Search for the cell housing the specified text and yield its (X, Y) center coordinate. 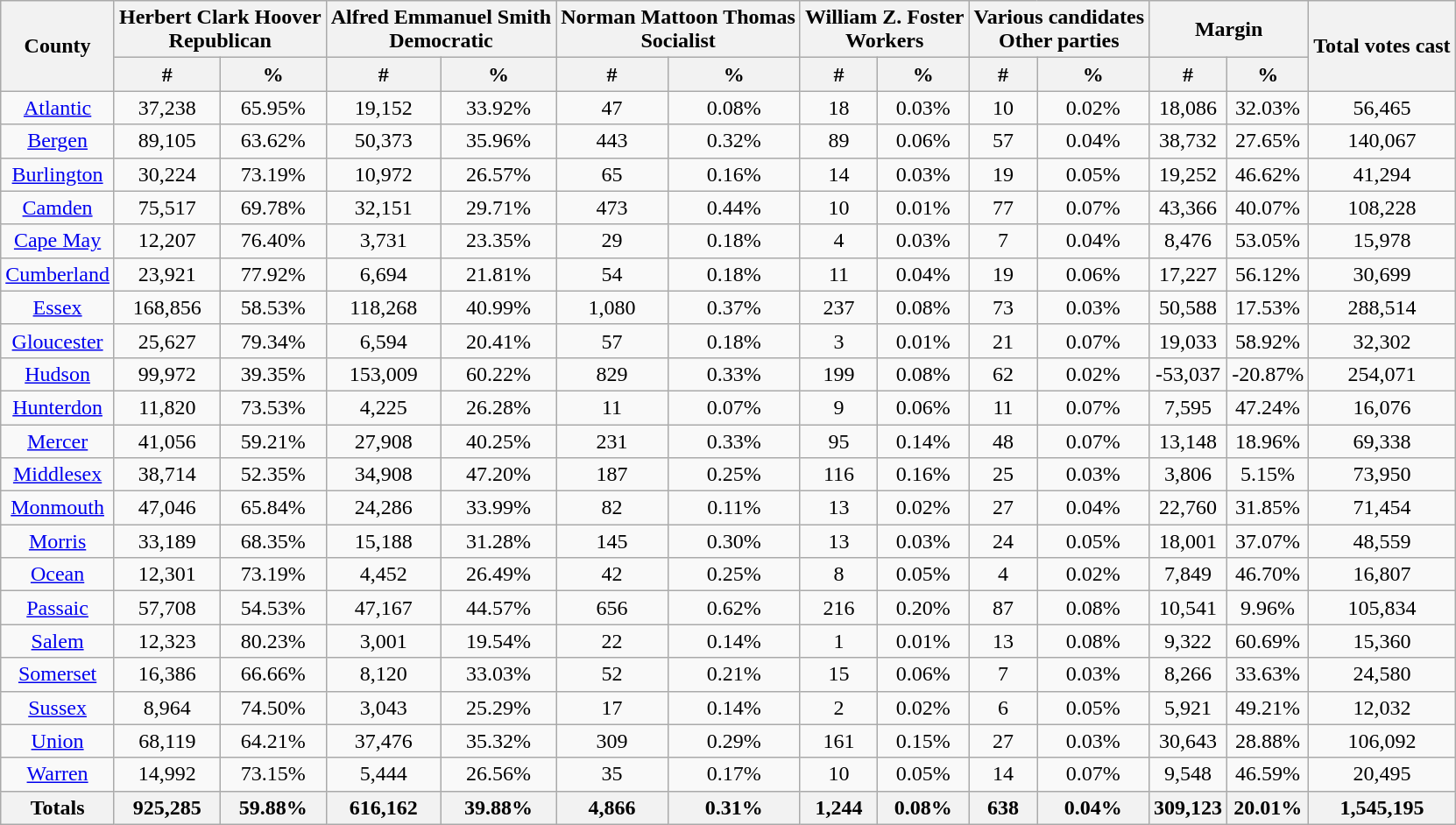
35.32% (498, 741)
34,908 (384, 475)
35 (612, 774)
47,046 (166, 508)
8 (838, 575)
10,541 (1188, 608)
1 (838, 641)
62 (1003, 374)
99,972 (166, 374)
Essex (58, 307)
20.41% (498, 341)
Margin (1229, 30)
30,643 (1188, 741)
52 (612, 674)
29.71% (498, 208)
6 (1003, 708)
0.30% (734, 541)
Gloucester (58, 341)
39.35% (273, 374)
80.23% (273, 641)
4,452 (384, 575)
60.69% (1269, 641)
22,760 (1188, 508)
89 (838, 141)
216 (838, 608)
0.20% (923, 608)
18.96% (1269, 441)
32,302 (1382, 341)
140,067 (1382, 141)
18,086 (1188, 108)
53.05% (1269, 241)
Hunterdon (58, 407)
616,162 (384, 807)
38,714 (166, 475)
9.96% (1269, 608)
16,807 (1382, 575)
65 (612, 174)
3,001 (384, 641)
41,056 (166, 441)
638 (1003, 807)
Totals (58, 807)
Sussex (58, 708)
31.28% (498, 541)
Morris (58, 541)
18,001 (1188, 541)
48 (1003, 441)
46.62% (1269, 174)
Monmouth (58, 508)
89,105 (166, 141)
40.25% (498, 441)
17,227 (1188, 274)
47.20% (498, 475)
Passaic (58, 608)
76.40% (273, 241)
2 (838, 708)
105,834 (1382, 608)
73.15% (273, 774)
106,092 (1382, 741)
30,224 (166, 174)
10,972 (384, 174)
0.29% (734, 741)
21.81% (498, 274)
145 (612, 541)
9,322 (1188, 641)
75,517 (166, 208)
-20.87% (1269, 374)
29 (612, 241)
28.88% (1269, 741)
12,207 (166, 241)
56.12% (1269, 274)
79.34% (273, 341)
58.92% (1269, 341)
3 (838, 341)
33.63% (1269, 674)
26.49% (498, 575)
15,978 (1382, 241)
95 (838, 441)
0.11% (734, 508)
60.22% (498, 374)
69.78% (273, 208)
31.85% (1269, 508)
68,119 (166, 741)
26.28% (498, 407)
47.24% (1269, 407)
77 (1003, 208)
16,076 (1382, 407)
8,964 (166, 708)
33.92% (498, 108)
Various candidatesOther parties (1059, 30)
17.53% (1269, 307)
0.31% (734, 807)
56,465 (1382, 108)
46.59% (1269, 774)
73,950 (1382, 475)
4,225 (384, 407)
Bergen (58, 141)
44.57% (498, 608)
168,856 (166, 307)
54 (612, 274)
77.92% (273, 274)
20.01% (1269, 807)
15,360 (1382, 641)
Warren (58, 774)
3,806 (1188, 475)
Alfred Emmanuel SmithDemocratic (442, 30)
52.35% (273, 475)
161 (838, 741)
17 (612, 708)
Somerset (58, 674)
11,820 (166, 407)
0.37% (734, 307)
58.53% (273, 307)
32,151 (384, 208)
39.88% (498, 807)
5,921 (1188, 708)
20,495 (1382, 774)
0.44% (734, 208)
Herbert Clark HooverRepublican (220, 30)
37,476 (384, 741)
Cape May (58, 241)
19,152 (384, 108)
8,266 (1188, 674)
48,559 (1382, 541)
27.65% (1269, 141)
37,238 (166, 108)
4,866 (612, 807)
27,908 (384, 441)
33.03% (498, 674)
40.07% (1269, 208)
33,189 (166, 541)
18 (838, 108)
Total votes cast (1382, 46)
473 (612, 208)
23.35% (498, 241)
309 (612, 741)
24,580 (1382, 674)
59.88% (273, 807)
6,694 (384, 274)
153,009 (384, 374)
Camden (58, 208)
26.56% (498, 774)
64.21% (273, 741)
32.03% (1269, 108)
49.21% (1269, 708)
59.21% (273, 441)
443 (612, 141)
Atlantic (58, 108)
9 (838, 407)
925,285 (166, 807)
14,992 (166, 774)
25 (1003, 475)
73.53% (273, 407)
15,188 (384, 541)
6,594 (384, 341)
69,338 (1382, 441)
309,123 (1188, 807)
25.29% (498, 708)
65.95% (273, 108)
3,043 (384, 708)
66.66% (273, 674)
12,301 (166, 575)
47,167 (384, 608)
82 (612, 508)
288,514 (1382, 307)
116 (838, 475)
43,366 (1188, 208)
254,071 (1382, 374)
19.54% (498, 641)
8,120 (384, 674)
Middlesex (58, 475)
William Z. FosterWorkers (885, 30)
33.99% (498, 508)
87 (1003, 608)
0.21% (734, 674)
21 (1003, 341)
Norman Mattoon ThomasSocialist (678, 30)
0.62% (734, 608)
40.99% (498, 307)
1,244 (838, 807)
656 (612, 608)
Hudson (58, 374)
Salem (58, 641)
19,252 (1188, 174)
74.50% (273, 708)
68.35% (273, 541)
37.07% (1269, 541)
46.70% (1269, 575)
25,627 (166, 341)
Mercer (58, 441)
187 (612, 475)
30,699 (1382, 274)
Union (58, 741)
35.96% (498, 141)
54.53% (273, 608)
16,386 (166, 674)
0.15% (923, 741)
7,595 (1188, 407)
1,545,195 (1382, 807)
22 (612, 641)
7,849 (1188, 575)
5.15% (1269, 475)
829 (612, 374)
50,588 (1188, 307)
19,033 (1188, 341)
Burlington (58, 174)
237 (838, 307)
1,080 (612, 307)
3,731 (384, 241)
42 (612, 575)
47 (612, 108)
24 (1003, 541)
0.32% (734, 141)
9,548 (1188, 774)
15 (838, 674)
24,286 (384, 508)
73 (1003, 307)
County (58, 46)
26.57% (498, 174)
-53,037 (1188, 374)
57,708 (166, 608)
63.62% (273, 141)
23,921 (166, 274)
12,032 (1382, 708)
108,228 (1382, 208)
Ocean (58, 575)
12,323 (166, 641)
41,294 (1382, 174)
118,268 (384, 307)
65.84% (273, 508)
5,444 (384, 774)
8,476 (1188, 241)
231 (612, 441)
13,148 (1188, 441)
71,454 (1382, 508)
199 (838, 374)
38,732 (1188, 141)
Cumberland (58, 274)
0.17% (734, 774)
50,373 (384, 141)
